Extract the [X, Y] coordinate from the center of the cell holding the provided text.  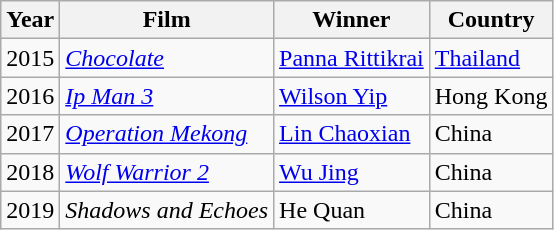
Year [30, 20]
Panna Rittikrai [352, 58]
2015 [30, 58]
Film [167, 20]
He Quan [352, 210]
2018 [30, 172]
Wilson Yip [352, 96]
Ip Man 3 [167, 96]
Winner [352, 20]
Wu Jing [352, 172]
2016 [30, 96]
Chocolate [167, 58]
Hong Kong [491, 96]
Country [491, 20]
Thailand [491, 58]
Shadows and Echoes [167, 210]
Operation Mekong [167, 134]
Lin Chaoxian [352, 134]
Wolf Warrior 2 [167, 172]
2019 [30, 210]
2017 [30, 134]
